From the cell containing the given text, extract its center point as (x, y) coordinate. 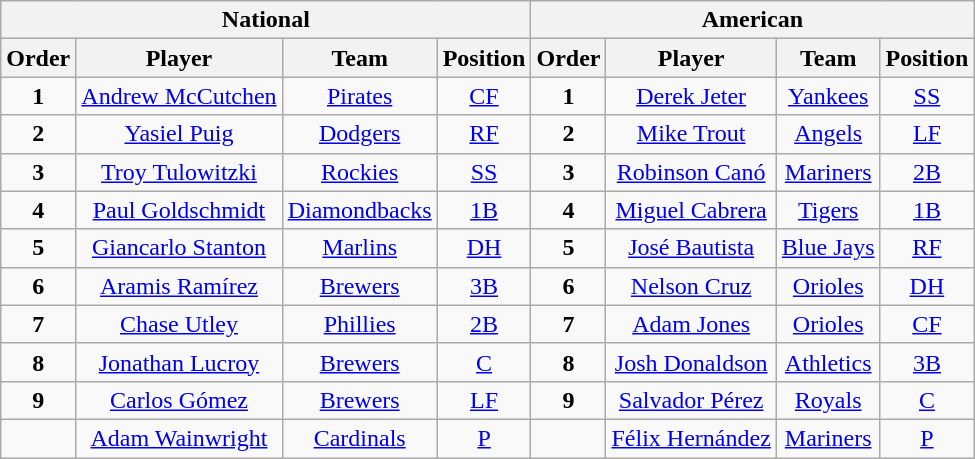
Carlos Gómez (179, 400)
Nelson Cruz (691, 286)
Cardinals (360, 438)
Adam Jones (691, 324)
Aramis Ramírez (179, 286)
Athletics (828, 362)
Rockies (360, 172)
Blue Jays (828, 248)
Dodgers (360, 134)
American (752, 20)
Andrew McCutchen (179, 96)
Salvador Pérez (691, 400)
Giancarlo Stanton (179, 248)
Félix Hernández (691, 438)
Yankees (828, 96)
Royals (828, 400)
Miguel Cabrera (691, 210)
Paul Goldschmidt (179, 210)
Troy Tulowitzki (179, 172)
Mike Trout (691, 134)
Robinson Canó (691, 172)
Angels (828, 134)
Phillies (360, 324)
Josh Donaldson (691, 362)
National (266, 20)
José Bautista (691, 248)
Jonathan Lucroy (179, 362)
Tigers (828, 210)
Yasiel Puig (179, 134)
Derek Jeter (691, 96)
Pirates (360, 96)
Adam Wainwright (179, 438)
Marlins (360, 248)
Diamondbacks (360, 210)
Chase Utley (179, 324)
